Provide the [x, y] coordinate of the cell's center where the given text is located.  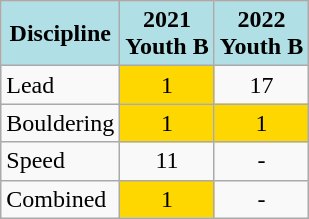
Lead [60, 85]
Speed [60, 161]
Combined [60, 199]
17 [261, 85]
2021Youth B [167, 34]
Discipline [60, 34]
Bouldering [60, 123]
2022Youth B [261, 34]
11 [167, 161]
